Identify which cell holds the provided text, then report its [X, Y] central coordinate. 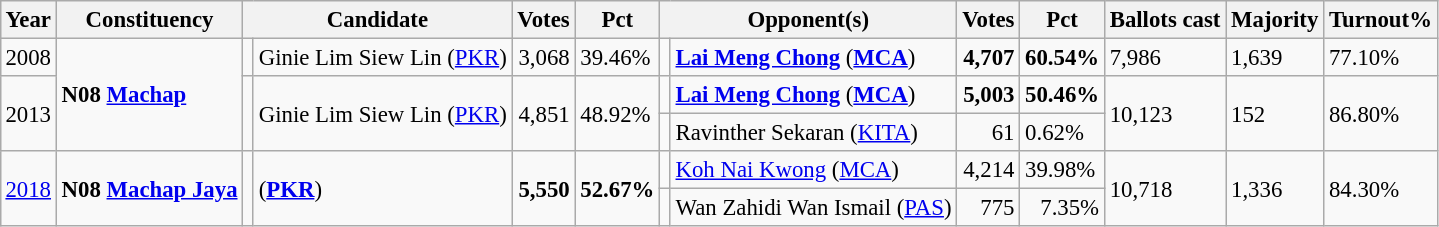
2013 [28, 114]
Year [28, 20]
0.62% [1062, 133]
Turnout% [1381, 20]
Opponent(s) [808, 20]
4,707 [988, 57]
48.92% [618, 114]
N08 Machap [150, 94]
Wan Zahidi Wan Ismail (PAS) [814, 208]
77.10% [1381, 57]
152 [1275, 114]
39.98% [1062, 170]
2008 [28, 57]
Candidate [378, 20]
Majority [1275, 20]
Ravinther Sekaran (KITA) [814, 133]
2018 [28, 188]
Ballots cast [1164, 20]
7,986 [1164, 57]
39.46% [618, 57]
5,550 [544, 188]
50.46% [1062, 95]
3,068 [544, 57]
1,639 [1275, 57]
10,718 [1164, 188]
4,851 [544, 114]
1,336 [1275, 188]
52.67% [618, 188]
5,003 [988, 95]
7.35% [1062, 208]
61 [988, 133]
84.30% [1381, 188]
Constituency [150, 20]
4,214 [988, 170]
(PKR) [382, 188]
60.54% [1062, 57]
10,123 [1164, 114]
86.80% [1381, 114]
775 [988, 208]
N08 Machap Jaya [150, 188]
Koh Nai Kwong (MCA) [814, 170]
